Extract the [X, Y] coordinate from the center of the cell holding the provided text.  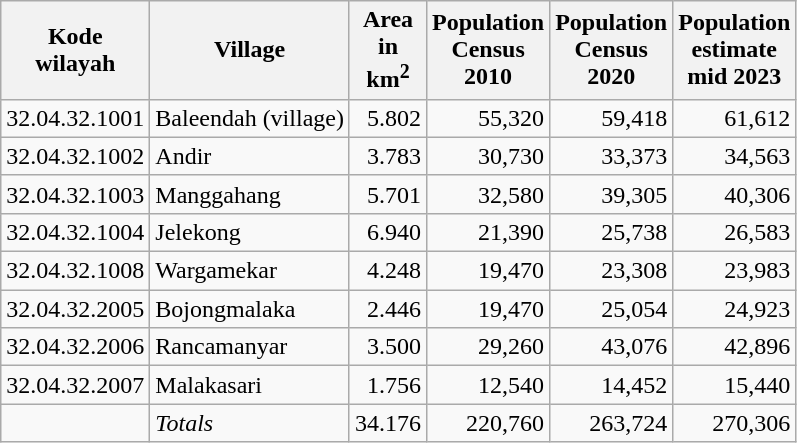
24,923 [734, 309]
21,390 [488, 232]
14,452 [612, 385]
32,580 [488, 194]
25,738 [612, 232]
29,260 [488, 347]
Populationestimatemid 2023 [734, 50]
6.940 [388, 232]
3.500 [388, 347]
Rancamanyar [250, 347]
26,583 [734, 232]
263,724 [612, 423]
32.04.32.2007 [76, 385]
59,418 [612, 118]
5.802 [388, 118]
32.04.32.1008 [76, 271]
55,320 [488, 118]
Wargamekar [250, 271]
30,730 [488, 156]
39,305 [612, 194]
270,306 [734, 423]
32.04.32.2006 [76, 347]
32.04.32.1002 [76, 156]
Bojongmalaka [250, 309]
25,054 [612, 309]
40,306 [734, 194]
Totals [250, 423]
Village [250, 50]
Kodewilayah [76, 50]
23,308 [612, 271]
1.756 [388, 385]
Areainkm2 [388, 50]
5.701 [388, 194]
32.04.32.2005 [76, 309]
23,983 [734, 271]
33,373 [612, 156]
Malakasari [250, 385]
Baleendah (village) [250, 118]
4.248 [388, 271]
PopulationCensus2020 [612, 50]
Manggahang [250, 194]
220,760 [488, 423]
15,440 [734, 385]
PopulationCensus2010 [488, 50]
32.04.32.1004 [76, 232]
Andir [250, 156]
34.176 [388, 423]
2.446 [388, 309]
43,076 [612, 347]
Jelekong [250, 232]
34,563 [734, 156]
61,612 [734, 118]
42,896 [734, 347]
12,540 [488, 385]
32.04.32.1001 [76, 118]
32.04.32.1003 [76, 194]
3.783 [388, 156]
